Search for the cell housing the specified text and yield its (x, y) center coordinate. 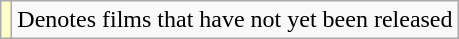
Denotes films that have not yet been released (235, 20)
